Detect which cell encompasses the target text, then output its [x, y] center coordinate. 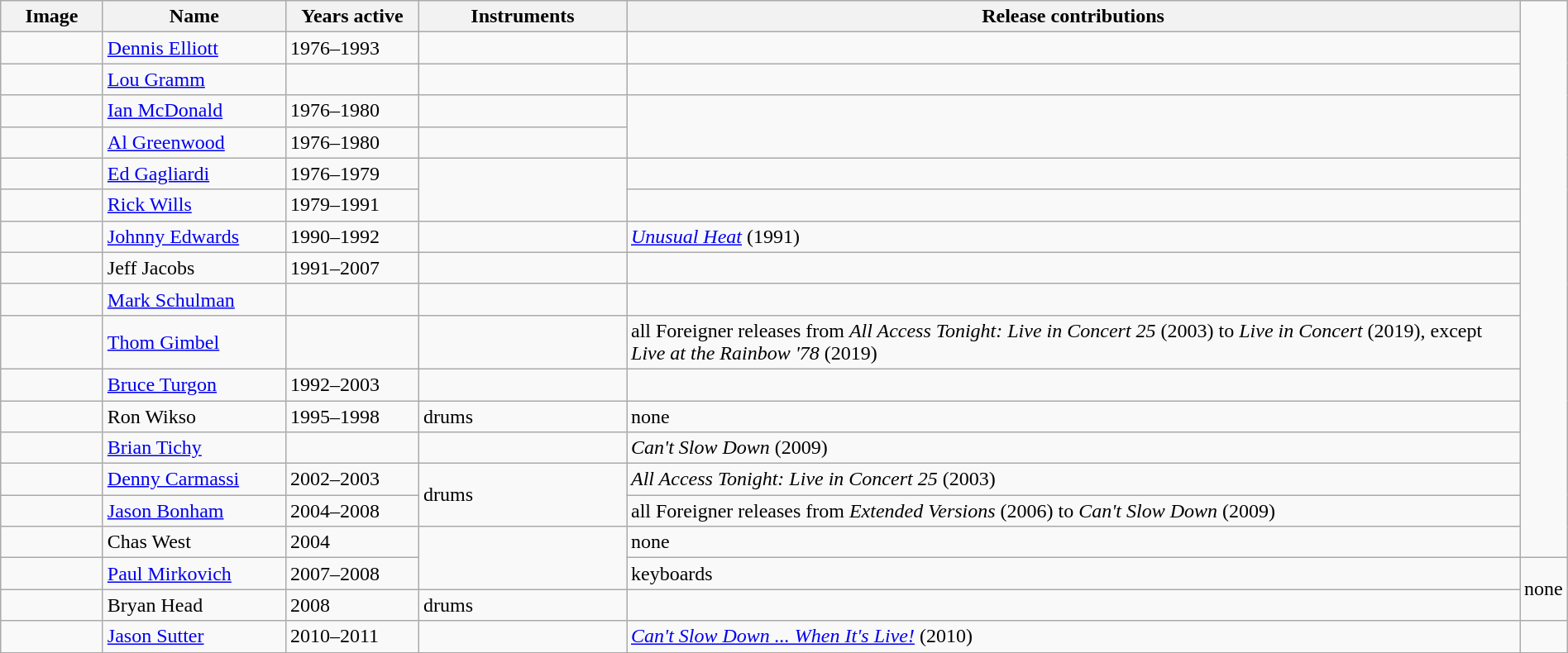
Mark Schulman [194, 299]
all Foreigner releases from Extended Versions (2006) to Can't Slow Down (2009) [1073, 511]
Can't Slow Down ... When It's Live! (2010) [1073, 636]
1991–2007 [352, 268]
Bryan Head [194, 605]
2008 [352, 605]
2010–2011 [352, 636]
1992–2003 [352, 384]
Jason Bonham [194, 511]
Jeff Jacobs [194, 268]
Ian McDonald [194, 111]
Johnny Edwards [194, 236]
Name [194, 17]
all Foreigner releases from All Access Tonight: Live in Concert 25 (2003) to Live in Concert (2019), except Live at the Rainbow '78 (2019) [1073, 342]
Thom Gimbel [194, 342]
Brian Tichy [194, 448]
Paul Mirkovich [194, 574]
Ron Wikso [194, 416]
Chas West [194, 542]
Unusual Heat (1991) [1073, 236]
Image [52, 17]
Denny Carmassi [194, 479]
keyboards [1073, 574]
Release contributions [1073, 17]
2004–2008 [352, 511]
All Access Tonight: Live in Concert 25 (2003) [1073, 479]
Instruments [523, 17]
Al Greenwood [194, 142]
1990–1992 [352, 236]
Jason Sutter [194, 636]
Bruce Turgon [194, 384]
1995–1998 [352, 416]
1976–1979 [352, 174]
2004 [352, 542]
Years active [352, 17]
2002–2003 [352, 479]
1979–1991 [352, 205]
Dennis Elliott [194, 48]
Rick Wills [194, 205]
Can't Slow Down (2009) [1073, 448]
Ed Gagliardi [194, 174]
1976–1993 [352, 48]
Lou Gramm [194, 79]
2007–2008 [352, 574]
